Find where the given text appears and provide that cell's center as [x, y] coordinate. 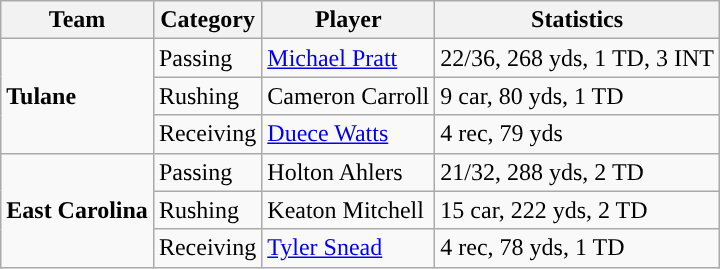
Team [78, 20]
Category [207, 20]
Michael Pratt [348, 58]
15 car, 222 yds, 2 TD [578, 210]
Player [348, 20]
Holton Ahlers [348, 172]
9 car, 80 yds, 1 TD [578, 96]
Duece Watts [348, 134]
Cameron Carroll [348, 96]
4 rec, 78 yds, 1 TD [578, 248]
East Carolina [78, 210]
Keaton Mitchell [348, 210]
21/32, 288 yds, 2 TD [578, 172]
22/36, 268 yds, 1 TD, 3 INT [578, 58]
Tulane [78, 96]
Statistics [578, 20]
4 rec, 79 yds [578, 134]
Tyler Snead [348, 248]
